Output the (X, Y) coordinate of the center of the cell containing the given text.  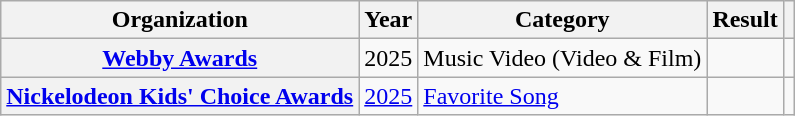
Result (745, 20)
Favorite Song (562, 96)
Music Video (Video & Film) (562, 58)
Nickelodeon Kids' Choice Awards (180, 96)
Category (562, 20)
Year (388, 20)
Organization (180, 20)
Webby Awards (180, 58)
